Detect which cell encompasses the target text, then output its (X, Y) center coordinate. 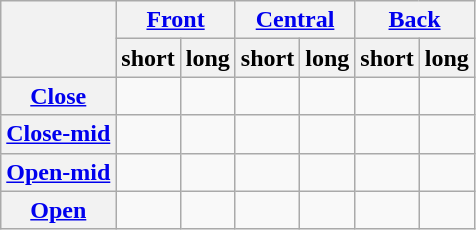
Back (414, 20)
Central (294, 20)
Front (176, 20)
Close-mid (58, 134)
Open-mid (58, 172)
Close (58, 96)
Open (58, 210)
